Search for the cell housing the specified text and yield its (X, Y) center coordinate. 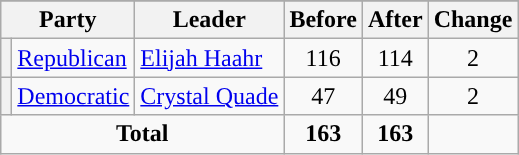
Crystal Quade (210, 96)
Before (324, 20)
Republican (74, 58)
Democratic (74, 96)
47 (324, 96)
Elijah Haahr (210, 58)
Total (142, 134)
116 (324, 58)
After (395, 20)
Change (473, 20)
114 (395, 58)
Leader (210, 20)
49 (395, 96)
Party (68, 20)
